Provide the [X, Y] coordinate of the cell's center where the given text is located.  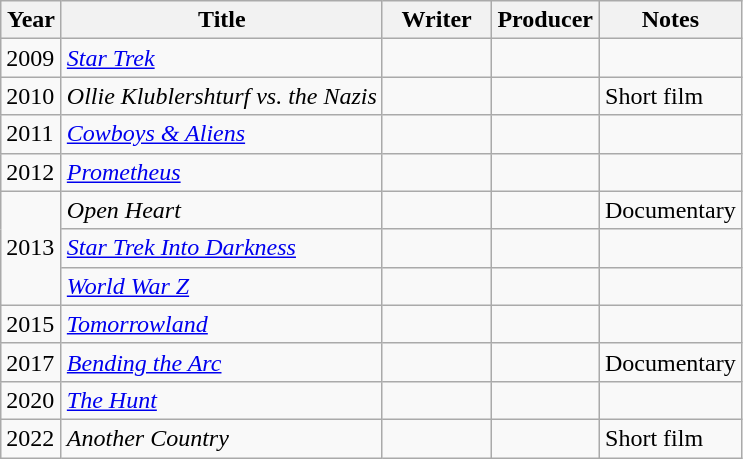
2020 [32, 400]
Star Trek [222, 58]
2011 [32, 134]
2010 [32, 96]
2009 [32, 58]
2022 [32, 438]
2012 [32, 172]
The Hunt [222, 400]
Title [222, 20]
Producer [546, 20]
Year [32, 20]
Ollie Klublershturf vs. the Nazis [222, 96]
Star Trek Into Darkness [222, 248]
World War Z [222, 286]
2013 [32, 248]
Prometheus [222, 172]
Writer [436, 20]
Cowboys & Aliens [222, 134]
2015 [32, 324]
Another Country [222, 438]
Bending the Arc [222, 362]
Tomorrowland [222, 324]
Notes [671, 20]
2017 [32, 362]
Open Heart [222, 210]
